Extract the (X, Y) coordinate from the center of the cell holding the provided text.  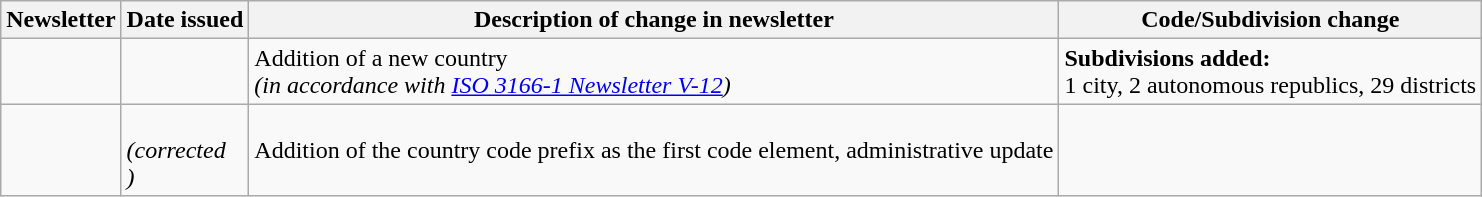
Date issued (185, 20)
Addition of a new country (in accordance with ISO 3166-1 Newsletter V-12) (654, 72)
Description of change in newsletter (654, 20)
(corrected ) (185, 150)
Subdivisions added: 1 city, 2 autonomous republics, 29 districts (1270, 72)
Addition of the country code prefix as the first code element, administrative update (654, 150)
Code/Subdivision change (1270, 20)
Newsletter (61, 20)
